For the text-containing cell, return its midpoint in [X, Y] coordinate format. 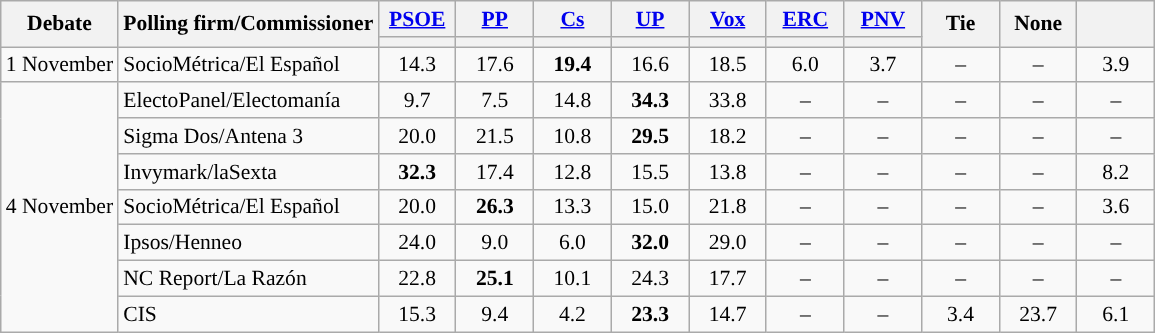
8.2 [1116, 172]
22.8 [417, 279]
Debate [60, 24]
17.4 [495, 172]
1 November [60, 65]
PNV [883, 19]
18.5 [728, 65]
18.2 [728, 136]
25.1 [495, 279]
14.8 [573, 101]
3.6 [1116, 207]
Vox [728, 19]
12.8 [573, 172]
29.0 [728, 243]
Ipsos/Henneo [248, 243]
3.9 [1116, 65]
10.1 [573, 279]
PP [495, 19]
26.3 [495, 207]
32.0 [650, 243]
19.4 [573, 65]
ERC [805, 19]
4 November [60, 208]
17.7 [728, 279]
ElectoPanel/Electomanía [248, 101]
3.7 [883, 65]
14.7 [728, 314]
29.5 [650, 136]
16.6 [650, 65]
3.4 [961, 314]
13.8 [728, 172]
Invymark/laSexta [248, 172]
24.3 [650, 279]
17.6 [495, 65]
23.3 [650, 314]
15.3 [417, 314]
15.5 [650, 172]
33.8 [728, 101]
10.8 [573, 136]
21.8 [728, 207]
Cs [573, 19]
6.1 [1116, 314]
34.3 [650, 101]
NC Report/La Razón [248, 279]
UP [650, 19]
15.0 [650, 207]
9.0 [495, 243]
4.2 [573, 314]
Sigma Dos/Antena 3 [248, 136]
24.0 [417, 243]
Tie [961, 24]
CIS [248, 314]
7.5 [495, 101]
PSOE [417, 19]
9.7 [417, 101]
32.3 [417, 172]
None [1038, 24]
Polling firm/Commissioner [248, 24]
21.5 [495, 136]
13.3 [573, 207]
23.7 [1038, 314]
9.4 [495, 314]
14.3 [417, 65]
